Detect which cell encompasses the target text, then output its (X, Y) center coordinate. 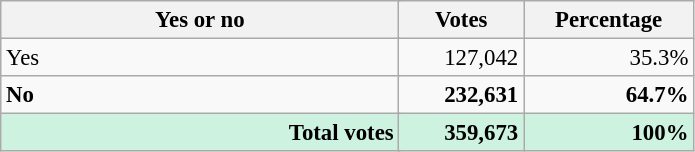
Total votes (200, 133)
Votes (462, 20)
127,042 (462, 58)
Percentage (609, 20)
100% (609, 133)
Yes (200, 58)
Yes or no (200, 20)
232,631 (462, 95)
64.7% (609, 95)
359,673 (462, 133)
No (200, 95)
35.3% (609, 58)
